Determine the (X, Y) coordinate at the center of the cell enclosing the given text.  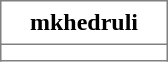
mkhedruli (84, 23)
